Detect which cell encompasses the target text, then output its [X, Y] center coordinate. 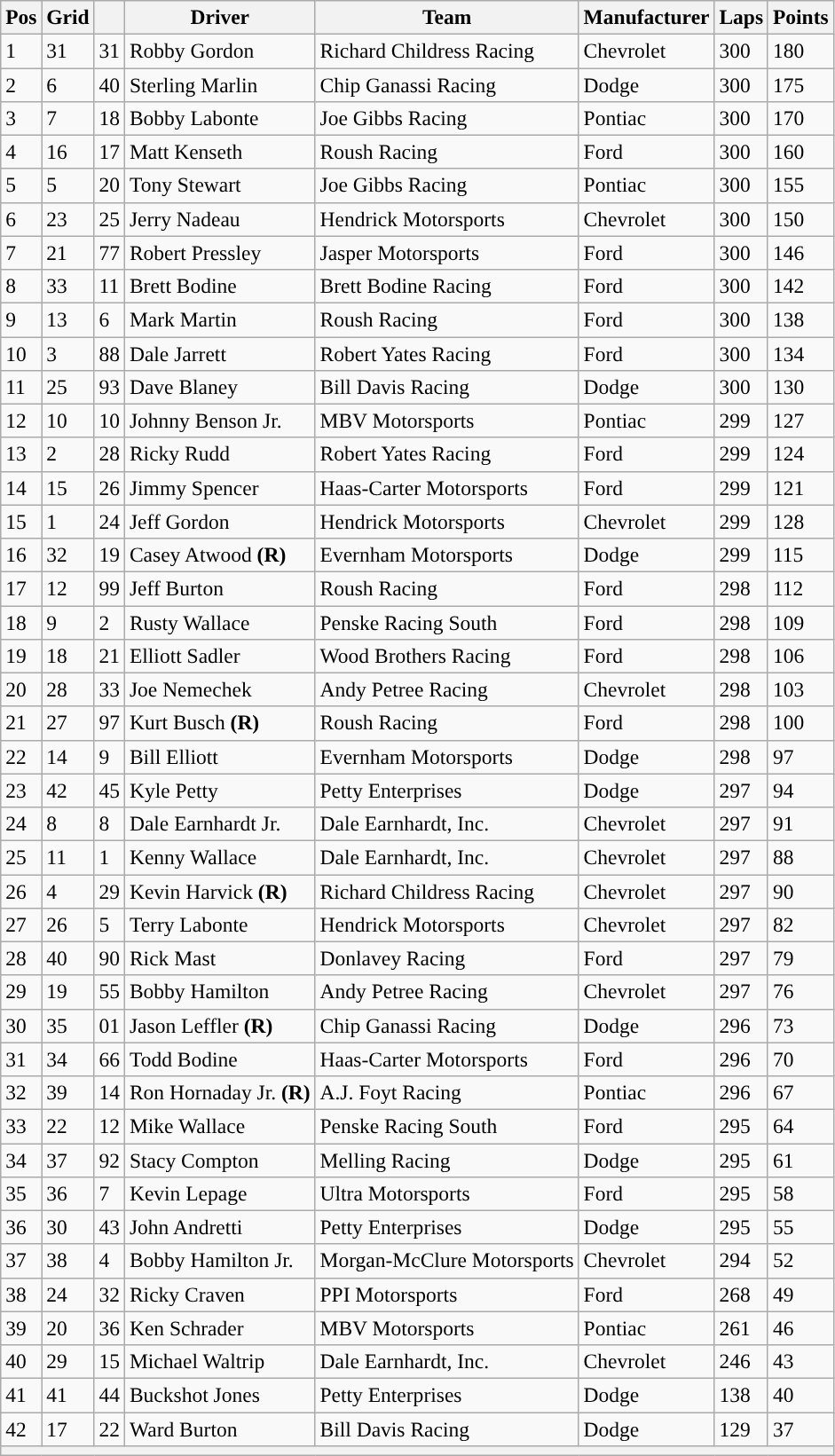
92 [109, 1160]
268 [742, 1295]
142 [800, 286]
Team [447, 17]
Dale Jarrett [220, 353]
Kevin Harvick (R) [220, 891]
67 [800, 1092]
01 [109, 1026]
Pos [21, 17]
Dave Blaney [220, 387]
Ward Burton [220, 1428]
134 [800, 353]
100 [800, 723]
Mark Martin [220, 319]
Rick Mast [220, 958]
77 [109, 253]
Sterling Marlin [220, 84]
130 [800, 387]
93 [109, 387]
45 [109, 791]
112 [800, 588]
Bill Elliott [220, 757]
Terry Labonte [220, 925]
Tony Stewart [220, 185]
Bobby Hamilton Jr. [220, 1261]
61 [800, 1160]
Michael Waltrip [220, 1361]
106 [800, 656]
294 [742, 1261]
Jasper Motorsports [447, 253]
PPI Motorsports [447, 1295]
Casey Atwood (R) [220, 555]
180 [800, 51]
70 [800, 1059]
Ken Schrader [220, 1328]
94 [800, 791]
73 [800, 1026]
121 [800, 488]
Jason Leffler (R) [220, 1026]
49 [800, 1295]
Ron Hornaday Jr. (R) [220, 1092]
Bobby Labonte [220, 118]
261 [742, 1328]
66 [109, 1059]
Manufacturer [646, 17]
Jeff Gordon [220, 522]
Grid [67, 17]
103 [800, 689]
79 [800, 958]
91 [800, 823]
99 [109, 588]
Robby Gordon [220, 51]
Ricky Craven [220, 1295]
John Andretti [220, 1227]
129 [742, 1428]
Brett Bodine [220, 286]
155 [800, 185]
115 [800, 555]
Elliott Sadler [220, 656]
Kenny Wallace [220, 857]
Ultra Motorsports [447, 1193]
Jeff Burton [220, 588]
Wood Brothers Racing [447, 656]
Todd Bodine [220, 1059]
46 [800, 1328]
Ricky Rudd [220, 454]
Johnny Benson Jr. [220, 421]
Jimmy Spencer [220, 488]
44 [109, 1395]
64 [800, 1126]
127 [800, 421]
Rusty Wallace [220, 622]
Donlavey Racing [447, 958]
Dale Earnhardt Jr. [220, 823]
Laps [742, 17]
A.J. Foyt Racing [447, 1092]
109 [800, 622]
Joe Nemechek [220, 689]
Robert Pressley [220, 253]
58 [800, 1193]
Jerry Nadeau [220, 219]
128 [800, 522]
Bobby Hamilton [220, 992]
Morgan-McClure Motorsports [447, 1261]
Driver [220, 17]
Mike Wallace [220, 1126]
Matt Kenseth [220, 152]
160 [800, 152]
Melling Racing [447, 1160]
Buckshot Jones [220, 1395]
76 [800, 992]
Kyle Petty [220, 791]
Kevin Lepage [220, 1193]
175 [800, 84]
150 [800, 219]
Brett Bodine Racing [447, 286]
170 [800, 118]
Points [800, 17]
246 [742, 1361]
Stacy Compton [220, 1160]
146 [800, 253]
82 [800, 925]
52 [800, 1261]
Kurt Busch (R) [220, 723]
124 [800, 454]
